Return the (X, Y) coordinate for the center point of the cell that contains the specified text.  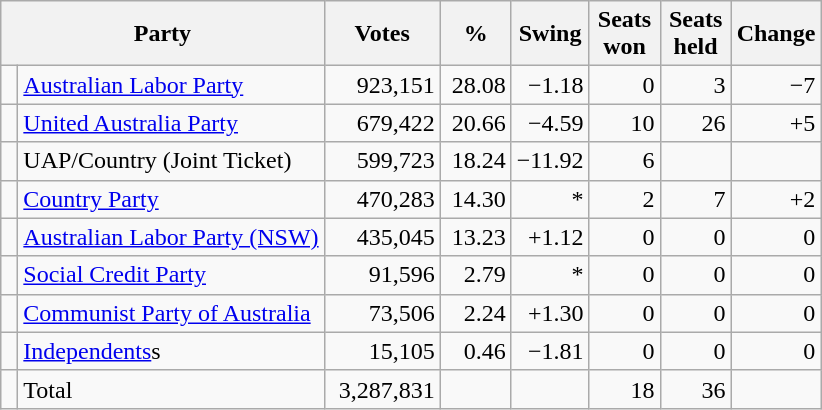
Communist Party of Australia (171, 313)
2 (624, 199)
−7 (776, 85)
3 (696, 85)
0.46 (476, 351)
6 (624, 161)
13.23 (476, 237)
−1.18 (550, 85)
36 (696, 389)
Social Credit Party (171, 275)
18.24 (476, 161)
Australian Labor Party (171, 85)
923,151 (382, 85)
10 (624, 123)
Country Party (171, 199)
91,596 (382, 275)
3,287,831 (382, 389)
2.79 (476, 275)
Independentss (171, 351)
Total (171, 389)
+1.12 (550, 237)
599,723 (382, 161)
−4.59 (550, 123)
28.08 (476, 85)
Votes (382, 34)
435,045 (382, 237)
Seats won (624, 34)
470,283 (382, 199)
% (476, 34)
United Australia Party (171, 123)
+2 (776, 199)
+5 (776, 123)
7 (696, 199)
20.66 (476, 123)
18 (624, 389)
14.30 (476, 199)
−11.92 (550, 161)
Australian Labor Party (NSW) (171, 237)
+1.30 (550, 313)
73,506 (382, 313)
−1.81 (550, 351)
Swing (550, 34)
Party (162, 34)
15,105 (382, 351)
2.24 (476, 313)
679,422 (382, 123)
UAP/Country (Joint Ticket) (171, 161)
Seats held (696, 34)
26 (696, 123)
Change (776, 34)
